Output the [X, Y] coordinate of the center of the cell containing the given text.  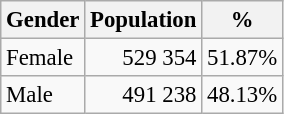
Gender [43, 20]
51.87% [242, 58]
Population [144, 20]
529 354 [144, 58]
Male [43, 95]
Female [43, 58]
48.13% [242, 95]
491 238 [144, 95]
% [242, 20]
